Scan for the cell matching the given text and deliver its (X, Y) coordinate at center. 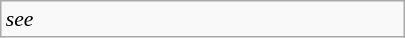
see (203, 19)
